From the cell containing the given text, extract its center point as (x, y) coordinate. 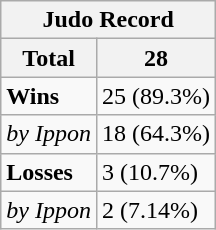
Wins (49, 96)
Losses (49, 172)
Judo Record (108, 20)
3 (10.7%) (156, 172)
18 (64.3%) (156, 134)
25 (89.3%) (156, 96)
Total (49, 58)
28 (156, 58)
2 (7.14%) (156, 210)
